From the cell containing the given text, extract its center point as [x, y] coordinate. 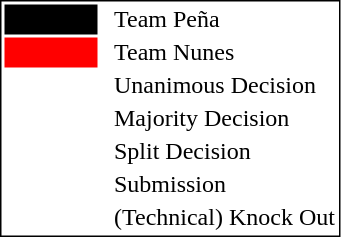
Submission [224, 185]
Majority Decision [224, 119]
Unanimous Decision [224, 85]
Team Peña [224, 19]
Team Nunes [224, 53]
Split Decision [224, 151]
(Technical) Knock Out [224, 217]
